Provide the (x, y) coordinate of the cell's center where the given text is located.  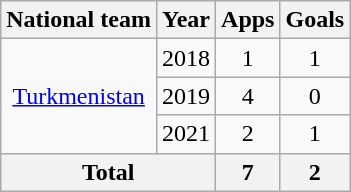
Turkmenistan (79, 96)
Goals (315, 20)
7 (248, 172)
Year (186, 20)
2021 (186, 134)
0 (315, 96)
2019 (186, 96)
National team (79, 20)
2018 (186, 58)
Apps (248, 20)
4 (248, 96)
Total (108, 172)
